Return (X, Y) of the center of cell containing provided text 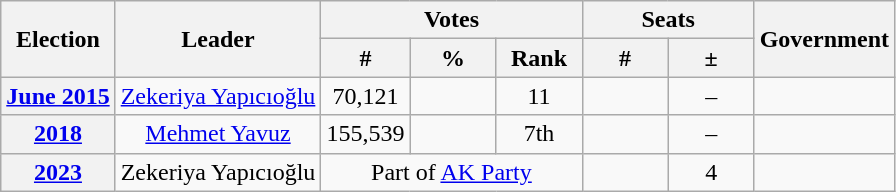
155,539 (366, 134)
Votes (452, 20)
11 (539, 96)
Seats (668, 20)
% (453, 58)
June 2015 (58, 96)
70,121 (366, 96)
Mehmet Yavuz (218, 134)
7th (539, 134)
Leader (218, 39)
± (711, 58)
Government (824, 39)
2018 (58, 134)
Rank (539, 58)
4 (711, 172)
Election (58, 39)
2023 (58, 172)
Part of AK Party (452, 172)
